Determine the (x, y) coordinate at the center of the cell enclosing the given text.  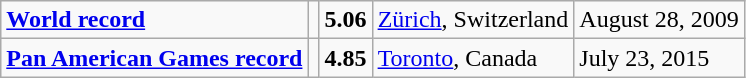
July 23, 2015 (659, 58)
5.06 (346, 20)
World record (154, 20)
August 28, 2009 (659, 20)
Toronto, Canada (473, 58)
4.85 (346, 58)
Zürich, Switzerland (473, 20)
Pan American Games record (154, 58)
